Scan for the cell matching the given text and deliver its [X, Y] coordinate at center. 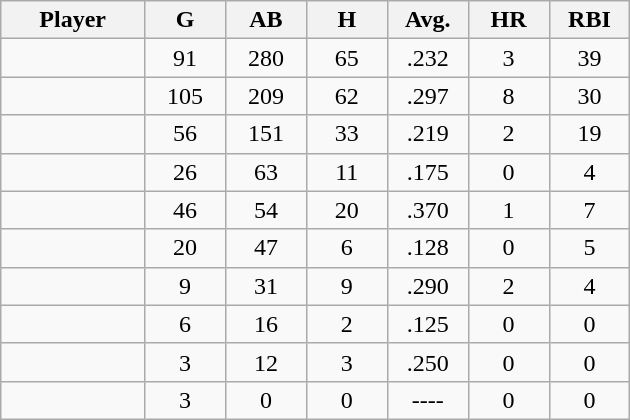
Player [73, 20]
Avg. [428, 20]
30 [590, 96]
RBI [590, 20]
12 [266, 362]
.175 [428, 172]
46 [186, 210]
.297 [428, 96]
54 [266, 210]
56 [186, 134]
.290 [428, 286]
65 [346, 58]
.125 [428, 324]
HR [508, 20]
91 [186, 58]
63 [266, 172]
H [346, 20]
.370 [428, 210]
1 [508, 210]
.219 [428, 134]
280 [266, 58]
7 [590, 210]
19 [590, 134]
47 [266, 248]
26 [186, 172]
8 [508, 96]
33 [346, 134]
5 [590, 248]
105 [186, 96]
151 [266, 134]
62 [346, 96]
.128 [428, 248]
.250 [428, 362]
11 [346, 172]
31 [266, 286]
---- [428, 400]
209 [266, 96]
16 [266, 324]
G [186, 20]
.232 [428, 58]
AB [266, 20]
39 [590, 58]
